Return the [X, Y] coordinate for the center point of the cell that contains the specified text.  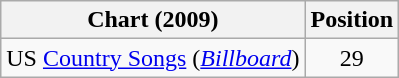
Position [352, 20]
US Country Songs (Billboard) [153, 58]
29 [352, 58]
Chart (2009) [153, 20]
